Pinpoint the cell where the given text exists, returning its [x, y] midpoint coordinate. 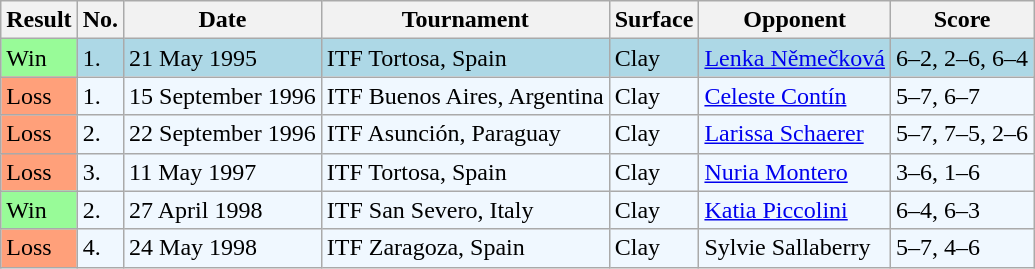
Tournament [465, 20]
5–7, 6–7 [962, 96]
ITF Buenos Aires, Argentina [465, 96]
Celeste Contín [795, 96]
6–4, 6–3 [962, 210]
Date [223, 20]
Surface [654, 20]
ITF Zaragoza, Spain [465, 248]
Larissa Schaerer [795, 134]
Katia Piccolini [795, 210]
5–7, 4–6 [962, 248]
No. [100, 20]
4. [100, 248]
22 September 1996 [223, 134]
Opponent [795, 20]
6–2, 2–6, 6–4 [962, 58]
ITF San Severo, Italy [465, 210]
27 April 1998 [223, 210]
Sylvie Sallaberry [795, 248]
Nuria Montero [795, 172]
ITF Asunción, Paraguay [465, 134]
Lenka Němečková [795, 58]
24 May 1998 [223, 248]
5–7, 7–5, 2–6 [962, 134]
Result [39, 20]
15 September 1996 [223, 96]
21 May 1995 [223, 58]
3. [100, 172]
11 May 1997 [223, 172]
Score [962, 20]
3–6, 1–6 [962, 172]
